Provide the (x, y) coordinate of the cell's center where the given text is located.  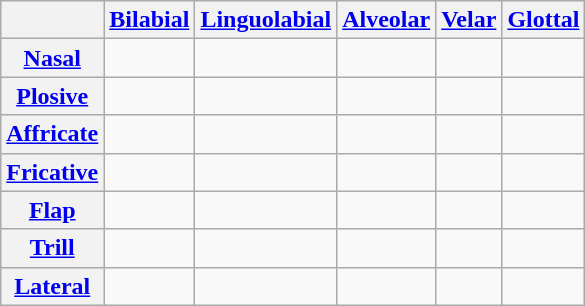
Flap (52, 210)
Linguolabial (266, 20)
Fricative (52, 172)
Plosive (52, 96)
Bilabial (150, 20)
Trill (52, 248)
Alveolar (386, 20)
Affricate (52, 134)
Glottal (544, 20)
Velar (469, 20)
Lateral (52, 286)
Nasal (52, 58)
